Output the [x, y] coordinate of the center of the cell containing the given text.  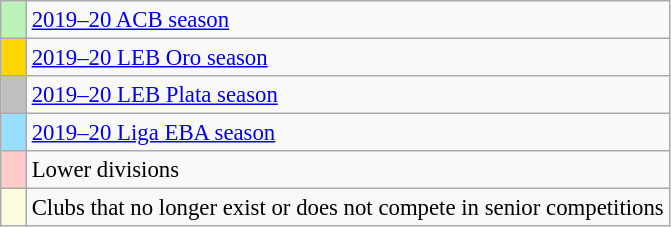
Lower divisions [348, 170]
2019–20 LEB Plata season [348, 95]
2019–20 LEB Oro season [348, 58]
2019–20 Liga EBA season [348, 133]
Clubs that no longer exist or does not compete in senior competitions [348, 208]
2019–20 ACB season [348, 20]
